For the text-containing cell, return its midpoint in [X, Y] coordinate format. 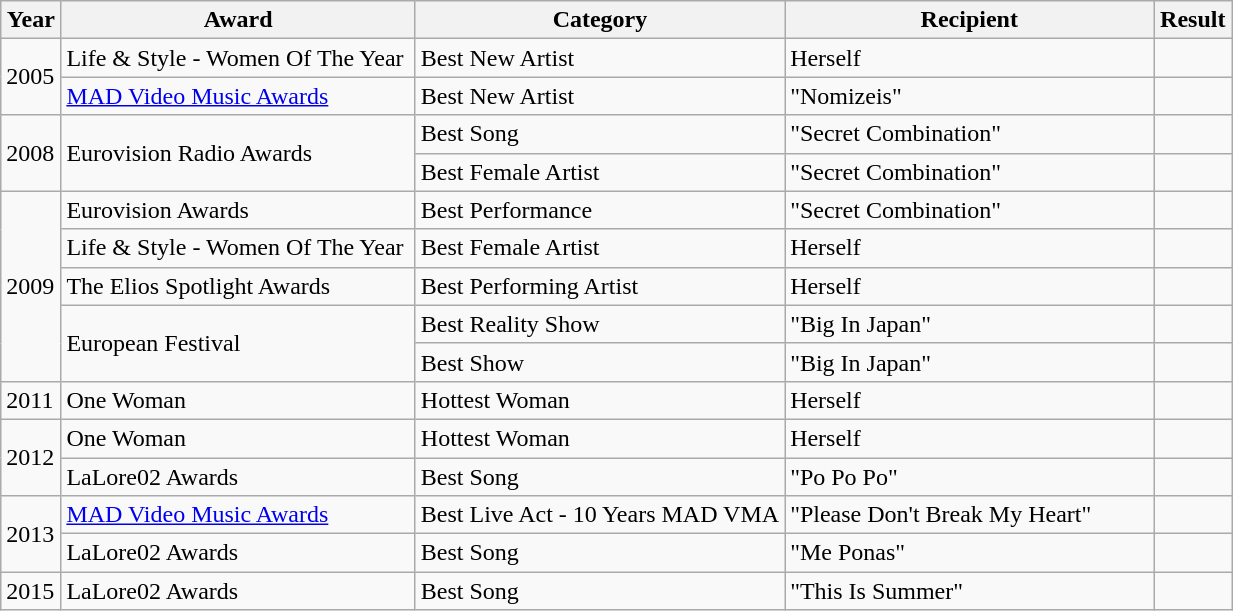
Category [600, 20]
2009 [31, 286]
2013 [31, 534]
Best Performance [600, 210]
Eurovision Radio Awards [238, 153]
2015 [31, 591]
Best Reality Show [600, 324]
Award [238, 20]
"Po Po Po" [970, 477]
Recipient [970, 20]
Best Live Act - 10 Years MAD VMA [600, 515]
The Elios Spotlight Awards [238, 286]
2012 [31, 457]
"Nomizeis" [970, 96]
"This Is Summer" [970, 591]
"Me Ponas" [970, 553]
Result [1193, 20]
2008 [31, 153]
Best Show [600, 362]
2011 [31, 400]
European Festival [238, 343]
Eurovision Awards [238, 210]
Year [31, 20]
2005 [31, 77]
"Please Don't Break My Heart" [970, 515]
Best Performing Artist [600, 286]
